From the cell containing the given text, extract its center point as (X, Y) coordinate. 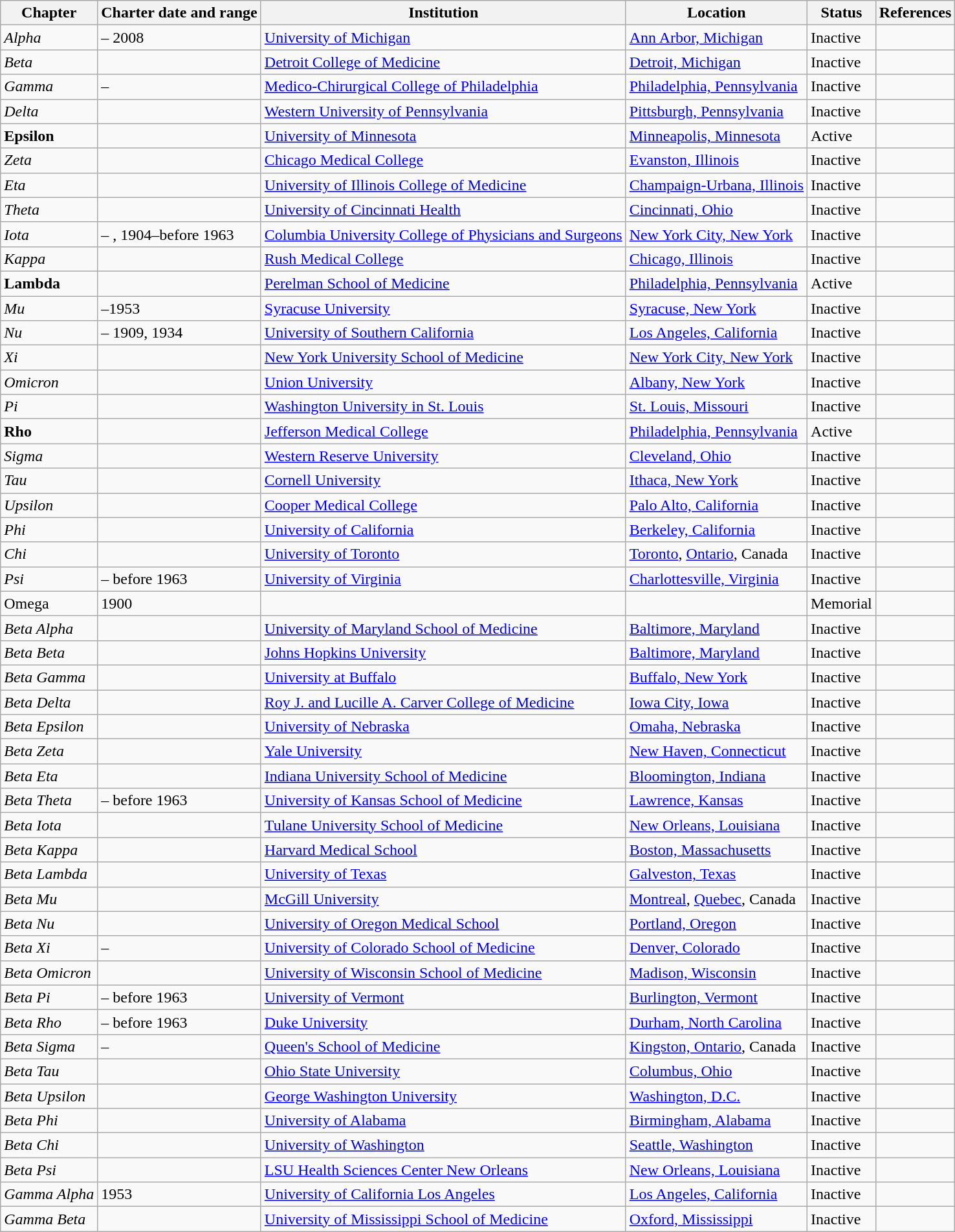
University of Colorado School of Medicine (443, 948)
University of California (443, 530)
Detroit, Michigan (716, 62)
Albany, New York (716, 382)
Chicago Medical College (443, 160)
Montreal, Quebec, Canada (716, 899)
University of Southern California (443, 333)
Beta Alpha (49, 628)
McGill University (443, 899)
University of Alabama (443, 1121)
Status (842, 13)
Beta Upsilon (49, 1096)
Champaign-Urbana, Illinois (716, 185)
Roy J. and Lucille A. Carver College of Medicine (443, 702)
Upsilon (49, 505)
Sigma (49, 456)
University of Nebraska (443, 727)
Portland, Oregon (716, 924)
Nu (49, 333)
Gamma (49, 87)
Beta Gamma (49, 677)
1953 (180, 1194)
Mu (49, 308)
Birmingham, Alabama (716, 1121)
Cleveland, Ohio (716, 456)
New York University School of Medicine (443, 358)
– 1909, 1934 (180, 333)
Beta Beta (49, 653)
University at Buffalo (443, 677)
University of Wisconsin School of Medicine (443, 973)
University of Kansas School of Medicine (443, 801)
Chapter (49, 13)
Columbus, Ohio (716, 1071)
– 2008 (180, 38)
Burlington, Vermont (716, 997)
University of Texas (443, 874)
Seattle, Washington (716, 1145)
LSU Health Sciences Center New Orleans (443, 1170)
Delta (49, 111)
Cornell University (443, 481)
University of Minnesota (443, 136)
St. Louis, Missouri (716, 407)
Indiana University School of Medicine (443, 776)
Charlottesville, Virginia (716, 579)
University of Illinois College of Medicine (443, 185)
University of Virginia (443, 579)
Gamma Beta (49, 1219)
Ithaca, New York (716, 481)
1900 (180, 603)
Harvard Medical School (443, 850)
Beta Phi (49, 1121)
University of California Los Angeles (443, 1194)
Tau (49, 481)
Cooper Medical College (443, 505)
Palo Alto, California (716, 505)
University of Vermont (443, 997)
Beta Theta (49, 801)
– , 1904–before 1963 (180, 234)
Beta Chi (49, 1145)
Beta Kappa (49, 850)
Kingston, Ontario, Canada (716, 1046)
Phi (49, 530)
Beta Delta (49, 702)
Rho (49, 431)
University of Cincinnati Health (443, 210)
Kappa (49, 259)
Washington, D.C. (716, 1096)
Detroit College of Medicine (443, 62)
Durham, North Carolina (716, 1022)
Omaha, Nebraska (716, 727)
Medico-Chirurgical College of Philadelphia (443, 87)
Lawrence, Kansas (716, 801)
University of Oregon Medical School (443, 924)
New Haven, Connecticut (716, 751)
George Washington University (443, 1096)
Beta Lambda (49, 874)
Jefferson Medical College (443, 431)
Theta (49, 210)
Beta Nu (49, 924)
University of Mississippi School of Medicine (443, 1219)
Western Reserve University (443, 456)
Perelman School of Medicine (443, 283)
Boston, Massachusetts (716, 850)
Yale University (443, 751)
Eta (49, 185)
Gamma Alpha (49, 1194)
Chi (49, 554)
References (915, 13)
Buffalo, New York (716, 677)
–1953 (180, 308)
Galveston, Texas (716, 874)
Beta Omicron (49, 973)
Beta Psi (49, 1170)
Xi (49, 358)
Beta Eta (49, 776)
Zeta (49, 160)
Cincinnati, Ohio (716, 210)
Psi (49, 579)
Epsilon (49, 136)
Location (716, 13)
Iota (49, 234)
Johns Hopkins University (443, 653)
Syracuse University (443, 308)
Lambda (49, 283)
Beta Epsilon (49, 727)
Ohio State University (443, 1071)
Alpha (49, 38)
Beta Xi (49, 948)
University of Maryland School of Medicine (443, 628)
Oxford, Mississippi (716, 1219)
Rush Medical College (443, 259)
Pi (49, 407)
University of Washington (443, 1145)
Evanston, Illinois (716, 160)
Omicron (49, 382)
Toronto, Ontario, Canada (716, 554)
Union University (443, 382)
Minneapolis, Minnesota (716, 136)
Beta Sigma (49, 1046)
Tulane University School of Medicine (443, 825)
Beta (49, 62)
Beta Iota (49, 825)
Beta Mu (49, 899)
Beta Rho (49, 1022)
Memorial (842, 603)
Syracuse, New York (716, 308)
Charter date and range (180, 13)
Chicago, Illinois (716, 259)
Omega (49, 603)
Madison, Wisconsin (716, 973)
University of Toronto (443, 554)
Ann Arbor, Michigan (716, 38)
Beta Pi (49, 997)
Duke University (443, 1022)
Western University of Pennsylvania (443, 111)
University of Michigan (443, 38)
Institution (443, 13)
Beta Tau (49, 1071)
Columbia University College of Physicians and Surgeons (443, 234)
Denver, Colorado (716, 948)
Berkeley, California (716, 530)
Beta Zeta (49, 751)
Pittsburgh, Pennsylvania (716, 111)
Bloomington, Indiana (716, 776)
Iowa City, Iowa (716, 702)
Washington University in St. Louis (443, 407)
Queen's School of Medicine (443, 1046)
